Detect which cell encompasses the target text, then output its (X, Y) center coordinate. 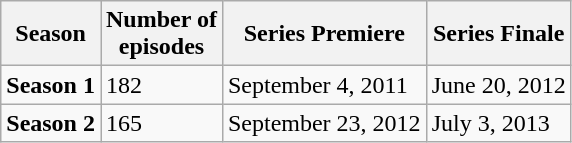
July 3, 2013 (498, 123)
Number ofepisodes (161, 34)
Series Premiere (324, 34)
September 23, 2012 (324, 123)
Season (51, 34)
Series Finale (498, 34)
September 4, 2011 (324, 85)
June 20, 2012 (498, 85)
Season 1 (51, 85)
182 (161, 85)
165 (161, 123)
Season 2 (51, 123)
